Provide the [X, Y] coordinate of the cell's center where the given text is located.  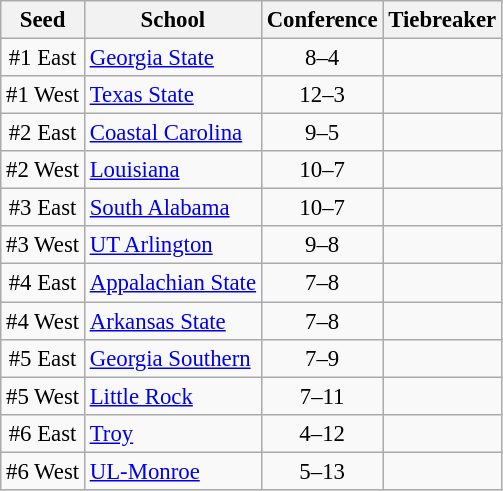
7–11 [322, 396]
9–5 [322, 133]
7–9 [322, 358]
School [172, 20]
#1 West [43, 95]
#6 East [43, 433]
UL-Monroe [172, 471]
Georgia Southern [172, 358]
#5 East [43, 358]
UT Arlington [172, 245]
#2 West [43, 170]
Seed [43, 20]
12–3 [322, 95]
#5 West [43, 396]
Tiebreaker [442, 20]
#3 East [43, 208]
8–4 [322, 58]
#1 East [43, 58]
Appalachian State [172, 283]
#3 West [43, 245]
#4 West [43, 321]
Arkansas State [172, 321]
Georgia State [172, 58]
Coastal Carolina [172, 133]
South Alabama [172, 208]
4–12 [322, 433]
Troy [172, 433]
5–13 [322, 471]
9–8 [322, 245]
#4 East [43, 283]
#6 West [43, 471]
Texas State [172, 95]
#2 East [43, 133]
Louisiana [172, 170]
Conference [322, 20]
Little Rock [172, 396]
